Provide the [X, Y] coordinate of the cell's center where the given text is located.  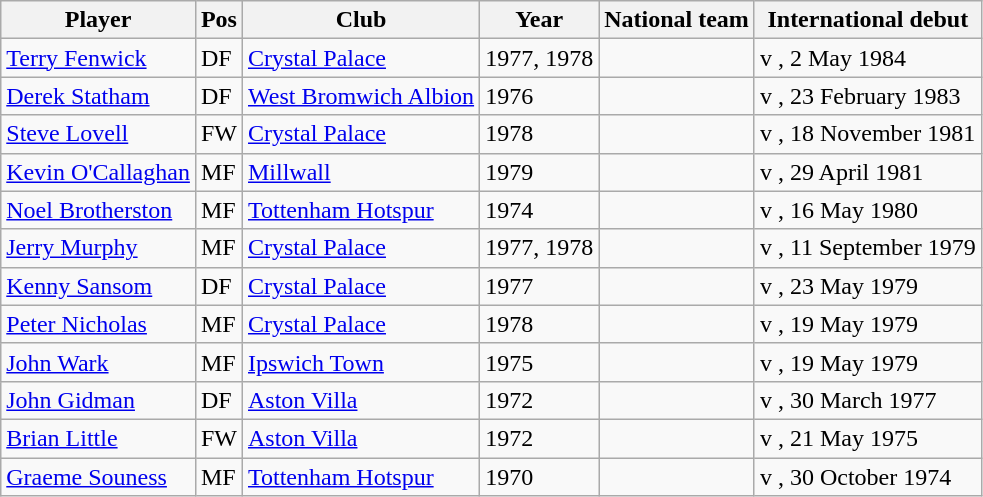
v , 2 May 1984 [868, 58]
1975 [540, 362]
Graeme Souness [98, 477]
Kenny Sansom [98, 286]
West Bromwich Albion [360, 96]
Peter Nicholas [98, 324]
v , 21 May 1975 [868, 438]
1976 [540, 96]
Derek Statham [98, 96]
v , 16 May 1980 [868, 210]
v , 30 March 1977 [868, 400]
Jerry Murphy [98, 248]
Club [360, 20]
v , 29 April 1981 [868, 172]
Millwall [360, 172]
Kevin O'Callaghan [98, 172]
v , 23 February 1983 [868, 96]
v , 30 October 1974 [868, 477]
John Gidman [98, 400]
1974 [540, 210]
v , 23 May 1979 [868, 286]
Steve Lovell [98, 134]
1977 [540, 286]
Year [540, 20]
Player [98, 20]
John Wark [98, 362]
1979 [540, 172]
International debut [868, 20]
Terry Fenwick [98, 58]
Brian Little [98, 438]
National team [677, 20]
v , 11 September 1979 [868, 248]
Pos [218, 20]
v , 18 November 1981 [868, 134]
1970 [540, 477]
Noel Brotherston [98, 210]
Ipswich Town [360, 362]
